Pinpoint the cell where the given text exists, returning its [X, Y] midpoint coordinate. 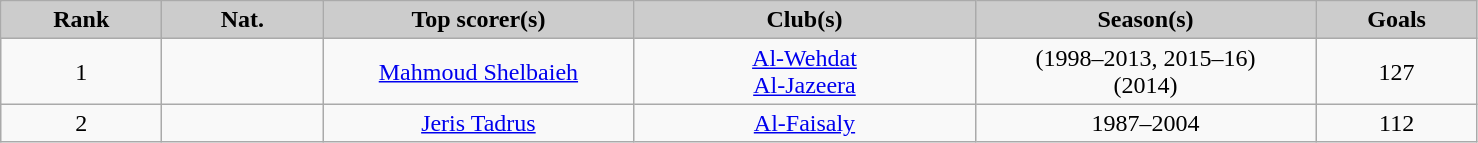
Season(s) [1146, 20]
Al-Faisaly [804, 123]
2 [82, 123]
1987–2004 [1146, 123]
112 [1396, 123]
1 [82, 72]
Jeris Tadrus [478, 123]
127 [1396, 72]
(1998–2013, 2015–16) (2014) [1146, 72]
Goals [1396, 20]
Mahmoud Shelbaieh [478, 72]
Rank [82, 20]
Club(s) [804, 20]
Nat. [242, 20]
Top scorer(s) [478, 20]
Al-Wehdat Al-Jazeera [804, 72]
